Detect which cell encompasses the target text, then output its (X, Y) center coordinate. 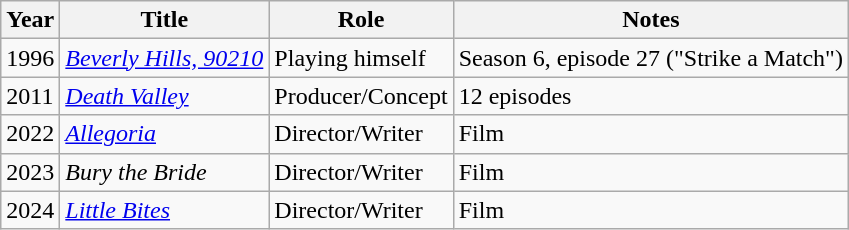
2022 (30, 134)
Bury the Bride (164, 172)
1996 (30, 58)
Title (164, 20)
2023 (30, 172)
12 episodes (650, 96)
Producer/Concept (361, 96)
Notes (650, 20)
Little Bites (164, 210)
Death Valley (164, 96)
Allegoria (164, 134)
Season 6, episode 27 ("Strike a Match") (650, 58)
Role (361, 20)
Playing himself (361, 58)
2011 (30, 96)
Beverly Hills, 90210 (164, 58)
2024 (30, 210)
Year (30, 20)
